For the text-containing cell, return its midpoint in [X, Y] coordinate format. 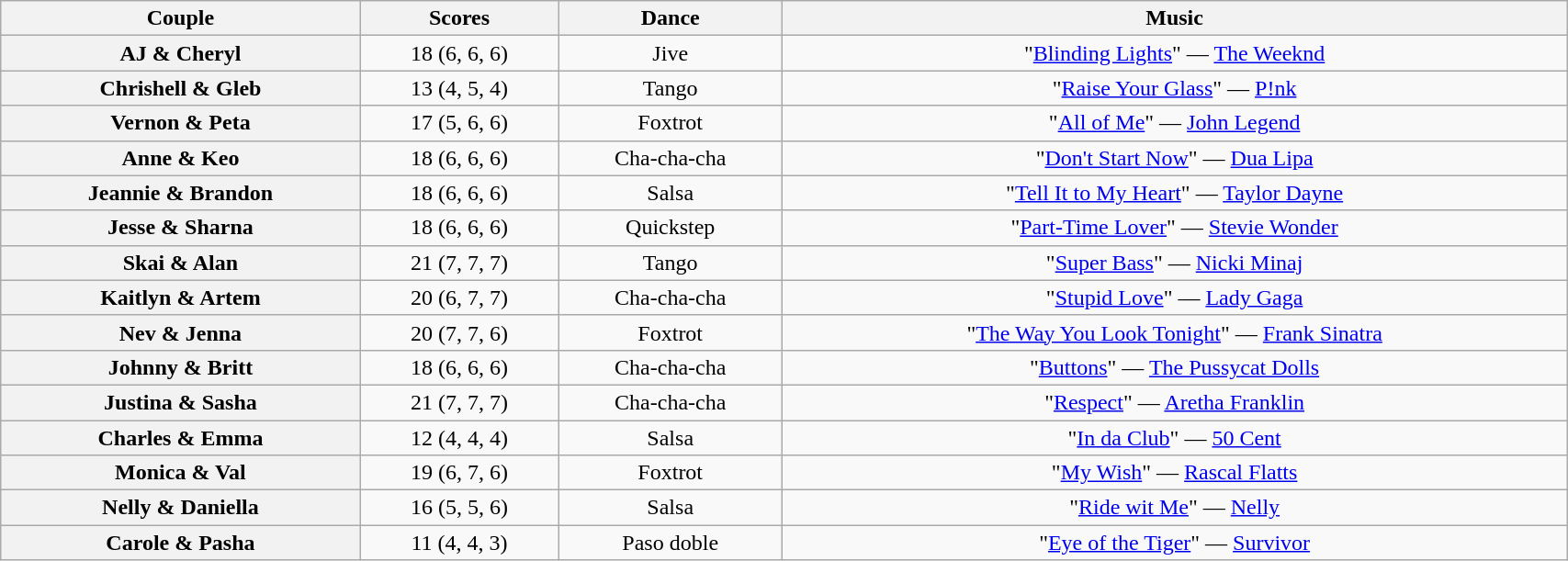
"All of Me" — John Legend [1175, 123]
20 (6, 7, 7) [459, 297]
Carole & Pasha [180, 543]
"Part-Time Lover" — Stevie Wonder [1175, 228]
"My Wish" — Rascal Flatts [1175, 473]
Charles & Emma [180, 438]
Couple [180, 18]
AJ & Cheryl [180, 53]
Paso doble [671, 543]
Anne & Keo [180, 158]
"In da Club" — 50 Cent [1175, 438]
13 (4, 5, 4) [459, 88]
"Don't Start Now" — Dua Lipa [1175, 158]
Vernon & Peta [180, 123]
Chrishell & Gleb [180, 88]
17 (5, 6, 6) [459, 123]
Johnny & Britt [180, 367]
Music [1175, 18]
Jeannie & Brandon [180, 193]
"Respect" — Aretha Franklin [1175, 402]
Jesse & Sharna [180, 228]
Nev & Jenna [180, 332]
Scores [459, 18]
11 (4, 4, 3) [459, 543]
Monica & Val [180, 473]
Justina & Sasha [180, 402]
12 (4, 4, 4) [459, 438]
Skai & Alan [180, 263]
"The Way You Look Tonight" — Frank Sinatra [1175, 332]
Dance [671, 18]
"Tell It to My Heart" — Taylor Dayne [1175, 193]
"Eye of the Tiger" — Survivor [1175, 543]
20 (7, 7, 6) [459, 332]
19 (6, 7, 6) [459, 473]
"Blinding Lights" — The Weeknd [1175, 53]
"Buttons" — The Pussycat Dolls [1175, 367]
Jive [671, 53]
"Stupid Love" — Lady Gaga [1175, 297]
"Ride wit Me" — Nelly [1175, 508]
Quickstep [671, 228]
"Raise Your Glass" — P!nk [1175, 88]
Nelly & Daniella [180, 508]
"Super Bass" — Nicki Minaj [1175, 263]
16 (5, 5, 6) [459, 508]
Kaitlyn & Artem [180, 297]
